Extract the [X, Y] coordinate from the center of the cell holding the provided text.  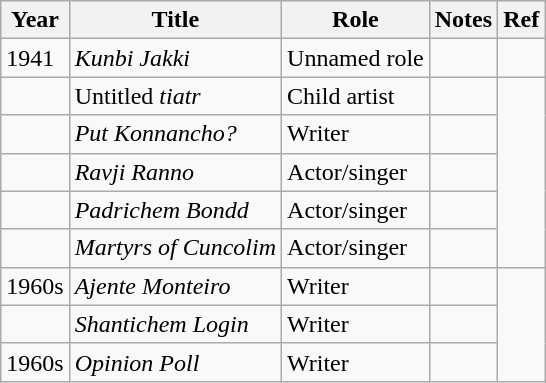
Kunbi Jakki [175, 58]
Put Konnancho? [175, 134]
1941 [35, 58]
Padrichem Bondd [175, 210]
Martyrs of Cuncolim [175, 248]
Untitled tiatr [175, 96]
Ref [522, 20]
Ajente Monteiro [175, 286]
Year [35, 20]
Ravji Ranno [175, 172]
Shantichem Login [175, 324]
Notes [463, 20]
Opinion Poll [175, 362]
Unnamed role [356, 58]
Child artist [356, 96]
Role [356, 20]
Title [175, 20]
